Output the (X, Y) coordinate of the center of the cell containing the given text.  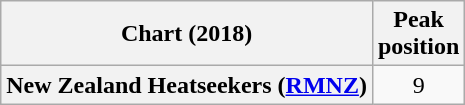
Peak position (418, 34)
New Zealand Heatseekers (RMNZ) (187, 85)
9 (418, 85)
Chart (2018) (187, 34)
